Locate the cell with the specified text and output its [x, y] center coordinate. 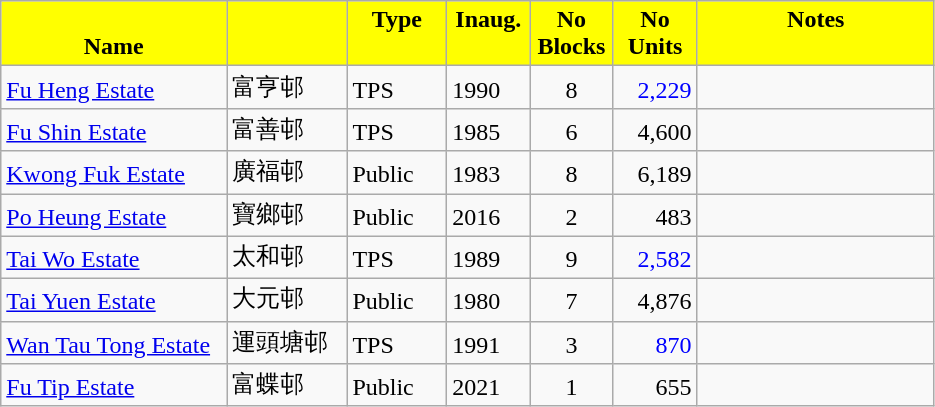
Tai Wo Estate [114, 258]
1990 [488, 88]
2,582 [655, 258]
Wan Tau Tong Estate [114, 342]
Inaug. [488, 34]
1991 [488, 342]
7 [572, 300]
寶鄉邨 [287, 216]
6,189 [655, 172]
Kwong Fuk Estate [114, 172]
Po Heung Estate [114, 216]
2016 [488, 216]
1 [572, 386]
655 [655, 386]
Name [114, 34]
483 [655, 216]
4,600 [655, 130]
No Blocks [572, 34]
大元邨 [287, 300]
2 [572, 216]
廣福邨 [287, 172]
870 [655, 342]
Fu Tip Estate [114, 386]
1985 [488, 130]
1989 [488, 258]
2,229 [655, 88]
運頭塘邨 [287, 342]
Type [397, 34]
4,876 [655, 300]
1983 [488, 172]
Fu Shin Estate [114, 130]
富蝶邨 [287, 386]
富亨邨 [287, 88]
富善邨 [287, 130]
No Units [655, 34]
Tai Yuen Estate [114, 300]
Fu Heng Estate [114, 88]
太和邨 [287, 258]
3 [572, 342]
Notes [816, 34]
2021 [488, 386]
9 [572, 258]
6 [572, 130]
1980 [488, 300]
